Pinpoint the cell where the given text exists, returning its (X, Y) midpoint coordinate. 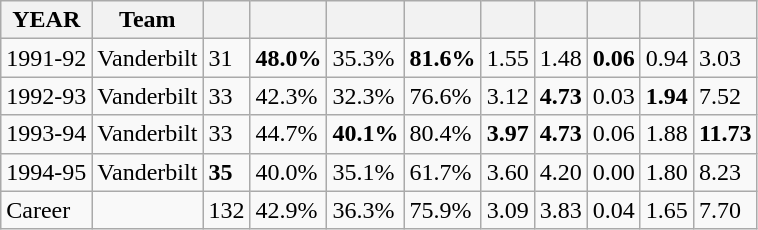
40.1% (366, 134)
80.4% (442, 134)
1.48 (560, 58)
40.0% (288, 172)
75.9% (442, 210)
81.6% (442, 58)
76.6% (442, 96)
42.9% (288, 210)
11.73 (725, 134)
35 (226, 172)
1994-95 (46, 172)
36.3% (366, 210)
3.83 (560, 210)
3.60 (508, 172)
1.65 (666, 210)
1.80 (666, 172)
Team (148, 20)
1992-93 (46, 96)
4.20 (560, 172)
48.0% (288, 58)
0.04 (614, 210)
1993-94 (46, 134)
132 (226, 210)
0.03 (614, 96)
7.70 (725, 210)
1.55 (508, 58)
35.3% (366, 58)
61.7% (442, 172)
0.94 (666, 58)
31 (226, 58)
1.88 (666, 134)
1991-92 (46, 58)
35.1% (366, 172)
YEAR (46, 20)
42.3% (288, 96)
3.97 (508, 134)
3.03 (725, 58)
Career (46, 210)
3.09 (508, 210)
32.3% (366, 96)
3.12 (508, 96)
1.94 (666, 96)
0.00 (614, 172)
44.7% (288, 134)
8.23 (725, 172)
7.52 (725, 96)
